Output the (x, y) coordinate of the center of the cell containing the given text.  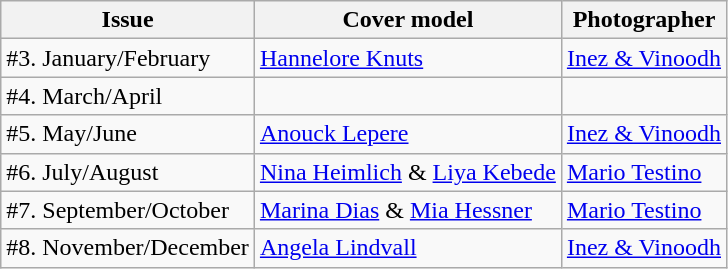
#4. March/April (128, 96)
Hannelore Knuts (408, 58)
Issue (128, 20)
Anouck Lepere (408, 134)
Photographer (644, 20)
Angela Lindvall (408, 248)
Nina Heimlich & Liya Kebede (408, 172)
#3. January/February (128, 58)
#8. November/December (128, 248)
#6. July/August (128, 172)
Marina Dias & Mia Hessner (408, 210)
#7. September/October (128, 210)
Cover model (408, 20)
#5. May/June (128, 134)
